Detect which cell encompasses the target text, then output its (X, Y) center coordinate. 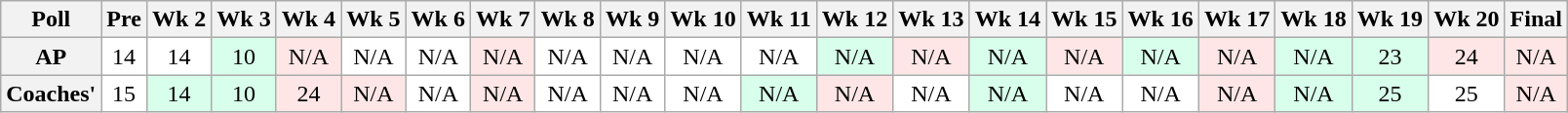
Wk 4 (308, 19)
Pre (125, 19)
Wk 5 (373, 19)
Final (1536, 19)
Wk 18 (1313, 19)
Wk 14 (1007, 19)
Wk 13 (931, 19)
Wk 12 (854, 19)
Wk 19 (1390, 19)
15 (125, 94)
Coaches' (51, 94)
Wk 10 (703, 19)
Wk 20 (1467, 19)
Wk 16 (1160, 19)
Wk 7 (503, 19)
Wk 11 (778, 19)
Wk 9 (632, 19)
Wk 6 (438, 19)
23 (1390, 56)
Wk 15 (1084, 19)
Poll (51, 19)
Wk 3 (244, 19)
Wk 17 (1236, 19)
AP (51, 56)
Wk 2 (178, 19)
Wk 8 (568, 19)
